Extract the [x, y] coordinate from the center of the cell holding the provided text.  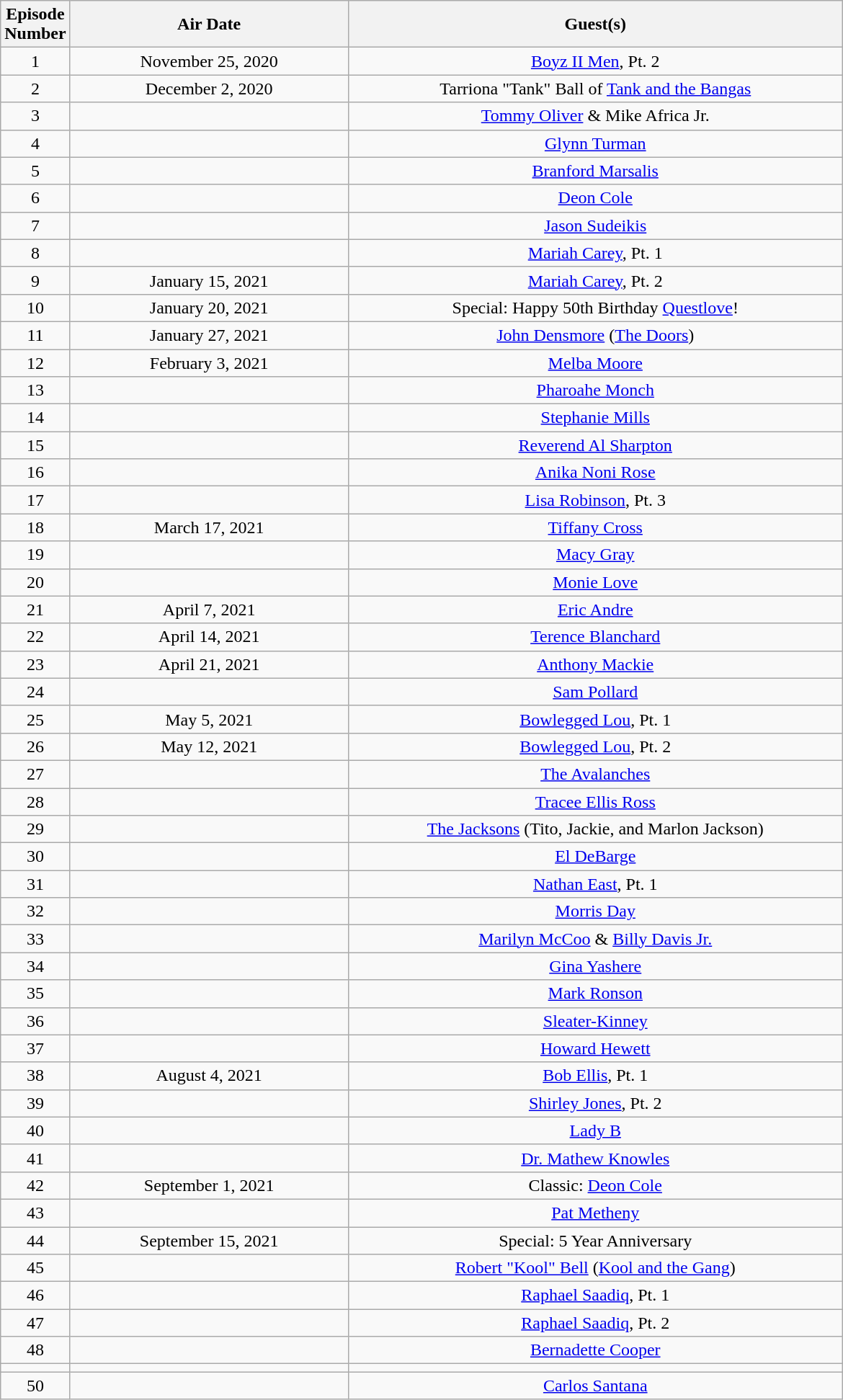
12 [35, 362]
Pat Metheny [595, 1213]
The Avalanches [595, 774]
Branford Marsalis [595, 171]
Marilyn McCoo & Billy Davis Jr. [595, 939]
Tommy Oliver & Mike Africa Jr. [595, 116]
Air Date [209, 24]
36 [35, 1021]
El DeBarge [595, 857]
39 [35, 1103]
16 [35, 473]
April 14, 2021 [209, 637]
September 1, 2021 [209, 1185]
Reverend Al Sharpton [595, 445]
Anthony Mackie [595, 664]
18 [35, 527]
January 27, 2021 [209, 335]
Glynn Turman [595, 143]
30 [35, 857]
August 4, 2021 [209, 1076]
Special: 5 Year Anniversary [595, 1240]
Carlos Santana [595, 1386]
19 [35, 555]
Tarriona "Tank" Ball of Tank and the Bangas [595, 89]
6 [35, 198]
Howard Hewett [595, 1048]
Episode Number [35, 24]
28 [35, 802]
January 15, 2021 [209, 280]
Lady B [595, 1131]
Terence Blanchard [595, 637]
Anika Noni Rose [595, 473]
Melba Moore [595, 362]
8 [35, 253]
Robert "Kool" Bell (Kool and the Gang) [595, 1268]
14 [35, 418]
Deon Cole [595, 198]
Macy Gray [595, 555]
Mariah Carey, Pt. 2 [595, 280]
Sam Pollard [595, 692]
Classic: Deon Cole [595, 1185]
34 [35, 966]
15 [35, 445]
Dr. Mathew Knowles [595, 1158]
44 [35, 1240]
The Jacksons (Tito, Jackie, and Marlon Jackson) [595, 829]
April 7, 2021 [209, 610]
February 3, 2021 [209, 362]
Lisa Robinson, Pt. 3 [595, 500]
13 [35, 391]
Morris Day [595, 911]
Nathan East, Pt. 1 [595, 884]
Bob Ellis, Pt. 1 [595, 1076]
January 20, 2021 [209, 308]
11 [35, 335]
Bernadette Cooper [595, 1350]
46 [35, 1296]
Jason Sudeikis [595, 226]
Guest(s) [595, 24]
10 [35, 308]
4 [35, 143]
September 15, 2021 [209, 1240]
Special: Happy 50th Birthday Questlove! [595, 308]
Tiffany Cross [595, 527]
Mark Ronson [595, 994]
Bowlegged Lou, Pt. 1 [595, 719]
Sleater-Kinney [595, 1021]
Shirley Jones, Pt. 2 [595, 1103]
2 [35, 89]
May 5, 2021 [209, 719]
45 [35, 1268]
Tracee Ellis Ross [595, 802]
Monie Love [595, 582]
Eric Andre [595, 610]
47 [35, 1323]
Raphael Saadiq, Pt. 1 [595, 1296]
March 17, 2021 [209, 527]
31 [35, 884]
May 12, 2021 [209, 746]
5 [35, 171]
21 [35, 610]
50 [35, 1386]
41 [35, 1158]
38 [35, 1076]
December 2, 2020 [209, 89]
35 [35, 994]
25 [35, 719]
Pharoahe Monch [595, 391]
40 [35, 1131]
Gina Yashere [595, 966]
November 25, 2020 [209, 61]
Stephanie Mills [595, 418]
27 [35, 774]
April 21, 2021 [209, 664]
Raphael Saadiq, Pt. 2 [595, 1323]
John Densmore (The Doors) [595, 335]
43 [35, 1213]
42 [35, 1185]
20 [35, 582]
Boyz II Men, Pt. 2 [595, 61]
7 [35, 226]
23 [35, 664]
29 [35, 829]
26 [35, 746]
Bowlegged Lou, Pt. 2 [595, 746]
32 [35, 911]
1 [35, 61]
22 [35, 637]
3 [35, 116]
37 [35, 1048]
Mariah Carey, Pt. 1 [595, 253]
9 [35, 280]
24 [35, 692]
48 [35, 1350]
33 [35, 939]
17 [35, 500]
